Detect which cell encompasses the target text, then output its (X, Y) center coordinate. 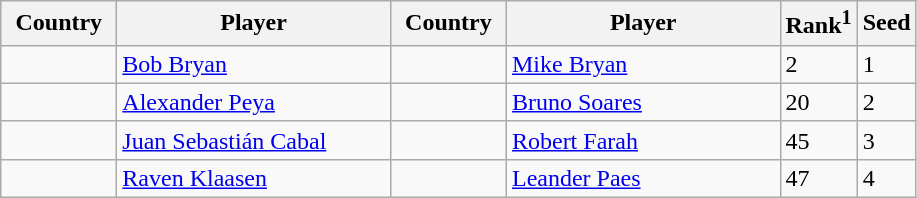
4 (886, 178)
47 (818, 178)
Bob Bryan (254, 64)
3 (886, 140)
Leander Paes (643, 178)
45 (818, 140)
Seed (886, 24)
Mike Bryan (643, 64)
Robert Farah (643, 140)
Rank1 (818, 24)
Juan Sebastián Cabal (254, 140)
Alexander Peya (254, 102)
1 (886, 64)
20 (818, 102)
Bruno Soares (643, 102)
Raven Klaasen (254, 178)
